For the text-containing cell, return its midpoint in [x, y] coordinate format. 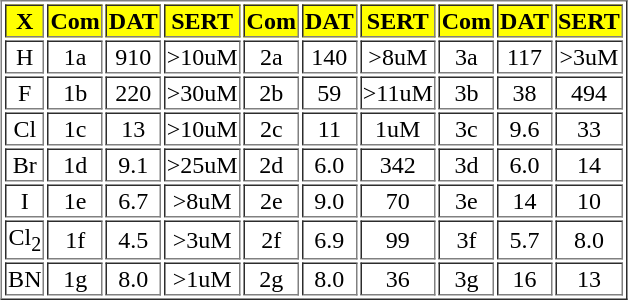
2e [272, 200]
70 [398, 200]
3f [466, 240]
59 [330, 92]
3c [466, 128]
342 [398, 164]
>30uM [202, 92]
16 [524, 280]
1d [74, 164]
Cl2 [24, 240]
3g [466, 280]
9.1 [134, 164]
2c [272, 128]
3b [466, 92]
140 [330, 56]
1a [74, 56]
2a [272, 56]
3e [466, 200]
494 [589, 92]
1g [74, 280]
6.7 [134, 200]
2g [272, 280]
9.0 [330, 200]
1c [74, 128]
220 [134, 92]
>1uM [202, 280]
1e [74, 200]
5.7 [524, 240]
>11uM [398, 92]
2f [272, 240]
3d [466, 164]
910 [134, 56]
>25uM [202, 164]
117 [524, 56]
1uM [398, 128]
1b [74, 92]
10 [589, 200]
Br [24, 164]
2b [272, 92]
1f [74, 240]
Cl [24, 128]
3a [466, 56]
BN [24, 280]
I [24, 200]
99 [398, 240]
H [24, 56]
36 [398, 280]
33 [589, 128]
F [24, 92]
38 [524, 92]
X [24, 20]
4.5 [134, 240]
9.6 [524, 128]
6.9 [330, 240]
11 [330, 128]
2d [272, 164]
